For the text-containing cell, return its midpoint in (x, y) coordinate format. 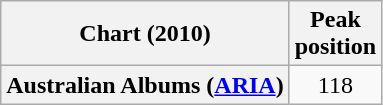
Peakposition (335, 34)
Chart (2010) (145, 34)
118 (335, 85)
Australian Albums (ARIA) (145, 85)
